Locate the cell with the specified text and output its (X, Y) center coordinate. 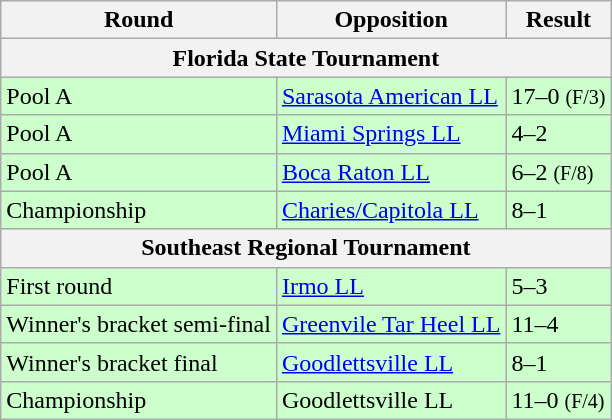
Winner's bracket final (139, 362)
Greenvile Tar Heel LL (391, 324)
Charies/Capitola LL (391, 210)
Florida State Tournament (306, 58)
4–2 (558, 134)
Southeast Regional Tournament (306, 248)
Miami Springs LL (391, 134)
First round (139, 286)
Round (139, 20)
Boca Raton LL (391, 172)
11–0 (F/4) (558, 400)
17–0 (F/3) (558, 96)
Result (558, 20)
11–4 (558, 324)
Sarasota American LL (391, 96)
Irmo LL (391, 286)
Winner's bracket semi-final (139, 324)
6–2 (F/8) (558, 172)
5–3 (558, 286)
Opposition (391, 20)
